Capture the cell that displays the provided text and extract its [X, Y] central coordinate. 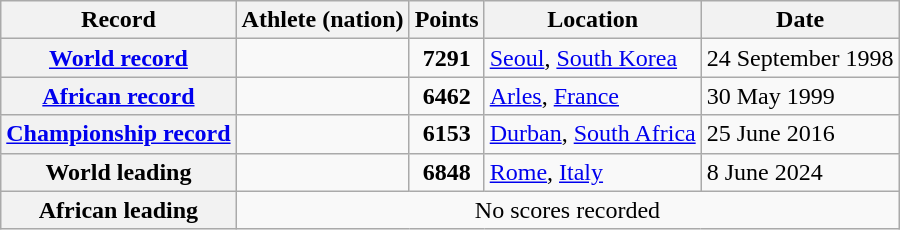
Record [118, 20]
World record [118, 58]
Seoul, South Korea [592, 58]
25 June 2016 [800, 134]
8 June 2024 [800, 172]
30 May 1999 [800, 96]
Date [800, 20]
Location [592, 20]
Arles, France [592, 96]
World leading [118, 172]
Points [446, 20]
6462 [446, 96]
African record [118, 96]
Rome, Italy [592, 172]
6153 [446, 134]
Durban, South Africa [592, 134]
7291 [446, 58]
African leading [118, 210]
24 September 1998 [800, 58]
No scores recorded [568, 210]
Championship record [118, 134]
6848 [446, 172]
Athlete (nation) [322, 20]
